Pinpoint the cell where the given text exists, returning its [X, Y] midpoint coordinate. 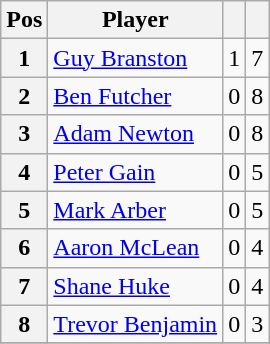
Mark Arber [136, 210]
2 [24, 96]
Adam Newton [136, 134]
Peter Gain [136, 172]
6 [24, 248]
Aaron McLean [136, 248]
Pos [24, 20]
Player [136, 20]
Shane Huke [136, 286]
Guy Branston [136, 58]
Trevor Benjamin [136, 324]
Ben Futcher [136, 96]
